Identify which cell holds the provided text, then report its (X, Y) central coordinate. 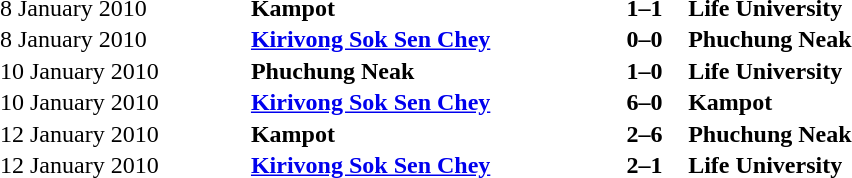
6–0 (655, 103)
0–0 (655, 39)
1–0 (655, 71)
Kampot (436, 134)
2–6 (655, 134)
Phuchung Neak (436, 71)
